Determine the [X, Y] coordinate at the center of the cell enclosing the given text.  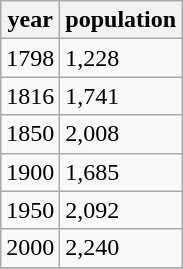
2,008 [121, 134]
year [30, 20]
2,240 [121, 248]
population [121, 20]
1816 [30, 96]
2,092 [121, 210]
1,685 [121, 172]
1,228 [121, 58]
1950 [30, 210]
1900 [30, 172]
1,741 [121, 96]
1850 [30, 134]
1798 [30, 58]
2000 [30, 248]
